Pinpoint the cell where the given text exists, returning its [X, Y] midpoint coordinate. 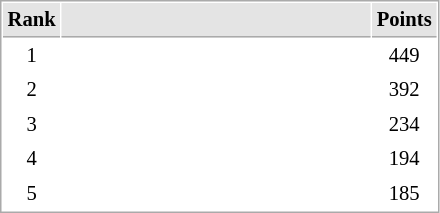
Points [404, 20]
4 [32, 158]
Rank [32, 20]
2 [32, 90]
185 [404, 194]
1 [32, 56]
392 [404, 90]
194 [404, 158]
234 [404, 124]
3 [32, 124]
449 [404, 56]
5 [32, 194]
